Return [x, y] of the center of cell containing provided text 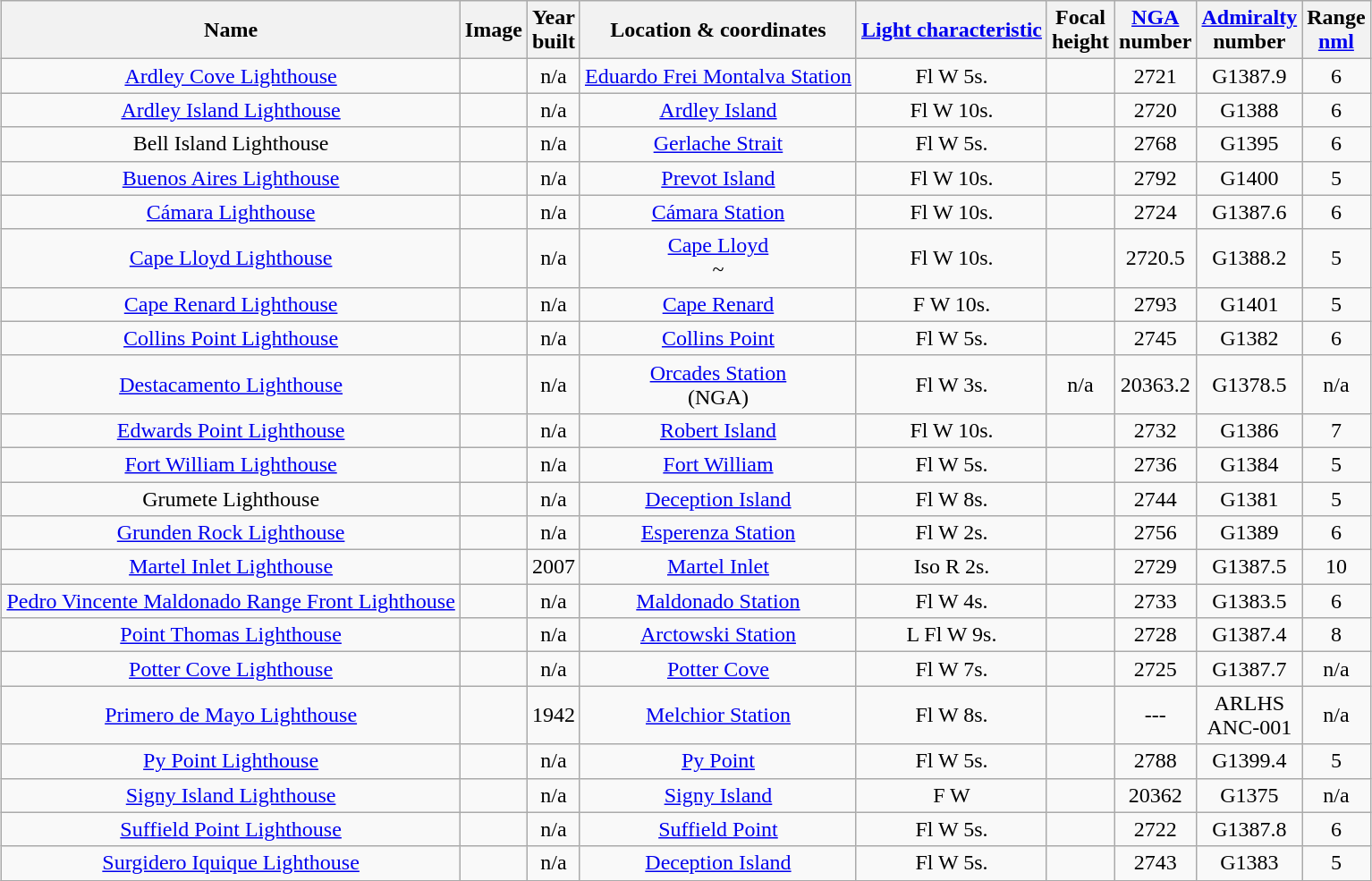
Cape Renard Lighthouse [231, 304]
Focalheight [1080, 30]
2745 [1156, 338]
G1388 [1249, 110]
Melchior Station [717, 716]
Martel Inlet [717, 567]
Name [231, 30]
Arctowski Station [717, 635]
Rangenml [1336, 30]
G1387.9 [1249, 76]
Ardley Cove Lighthouse [231, 76]
G1384 [1249, 464]
Edwards Point Lighthouse [231, 430]
2729 [1156, 567]
Light characteristic [952, 30]
Yearbuilt [553, 30]
Fort William Lighthouse [231, 464]
Fl W 3s. [952, 385]
Ardley Island Lighthouse [231, 110]
Cape Lloyd ~ [717, 258]
2733 [1156, 601]
Iso R 2s. [952, 567]
2792 [1156, 178]
Suffield Point Lighthouse [231, 829]
Gerlache Strait [717, 144]
G1381 [1249, 498]
Bell Island Lighthouse [231, 144]
1942 [553, 716]
Primero de Mayo Lighthouse [231, 716]
--- [1156, 716]
G1382 [1249, 338]
Admiraltynumber [1249, 30]
7 [1336, 430]
Orcades Station (NGA) [717, 385]
Prevot Island [717, 178]
Collins Point Lighthouse [231, 338]
G1387.4 [1249, 635]
2732 [1156, 430]
G1387.7 [1249, 669]
Fl W 2s. [952, 533]
Pedro Vincente Maldonado Range Front Lighthouse [231, 601]
Cámara Station [717, 212]
Fl W 4s. [952, 601]
Martel Inlet Lighthouse [231, 567]
L Fl W 9s. [952, 635]
NGAnumber [1156, 30]
Destacamento Lighthouse [231, 385]
Buenos Aires Lighthouse [231, 178]
G1400 [1249, 178]
2768 [1156, 144]
2728 [1156, 635]
Robert Island [717, 430]
Eduardo Frei Montalva Station [717, 76]
Potter Cove [717, 669]
8 [1336, 635]
Location & coordinates [717, 30]
G1383 [1249, 863]
2788 [1156, 761]
Py Point Lighthouse [231, 761]
G1378.5 [1249, 385]
Image [494, 30]
2724 [1156, 212]
F W 10s. [952, 304]
G1383.5 [1249, 601]
2722 [1156, 829]
10 [1336, 567]
G1375 [1249, 795]
Ardley Island [717, 110]
F W [952, 795]
G1388.2 [1249, 258]
G1387.6 [1249, 212]
Collins Point [717, 338]
Grunden Rock Lighthouse [231, 533]
G1387.5 [1249, 567]
2743 [1156, 863]
G1387.8 [1249, 829]
2720 [1156, 110]
20362 [1156, 795]
2721 [1156, 76]
2007 [553, 567]
2756 [1156, 533]
Fort William [717, 464]
G1395 [1249, 144]
Esperenza Station [717, 533]
2744 [1156, 498]
G1389 [1249, 533]
20363.2 [1156, 385]
Signy Island Lighthouse [231, 795]
Potter Cove Lighthouse [231, 669]
2725 [1156, 669]
Cámara Lighthouse [231, 212]
Surgidero Iquique Lighthouse [231, 863]
Cape Lloyd Lighthouse [231, 258]
Point Thomas Lighthouse [231, 635]
Signy Island [717, 795]
Py Point [717, 761]
Grumete Lighthouse [231, 498]
2736 [1156, 464]
G1401 [1249, 304]
G1399.4 [1249, 761]
2793 [1156, 304]
Cape Renard [717, 304]
G1386 [1249, 430]
ARLHSANC-001 [1249, 716]
Suffield Point [717, 829]
Fl W 7s. [952, 669]
2720.5 [1156, 258]
Maldonado Station [717, 601]
